Identify which cell holds the provided text, then report its [x, y] central coordinate. 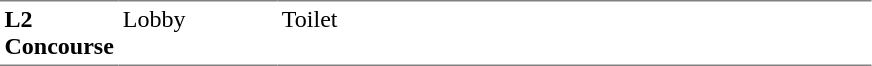
Lobby [198, 33]
L2Concourse [59, 33]
Toilet [574, 33]
